Search for the cell housing the specified text and yield its (x, y) center coordinate. 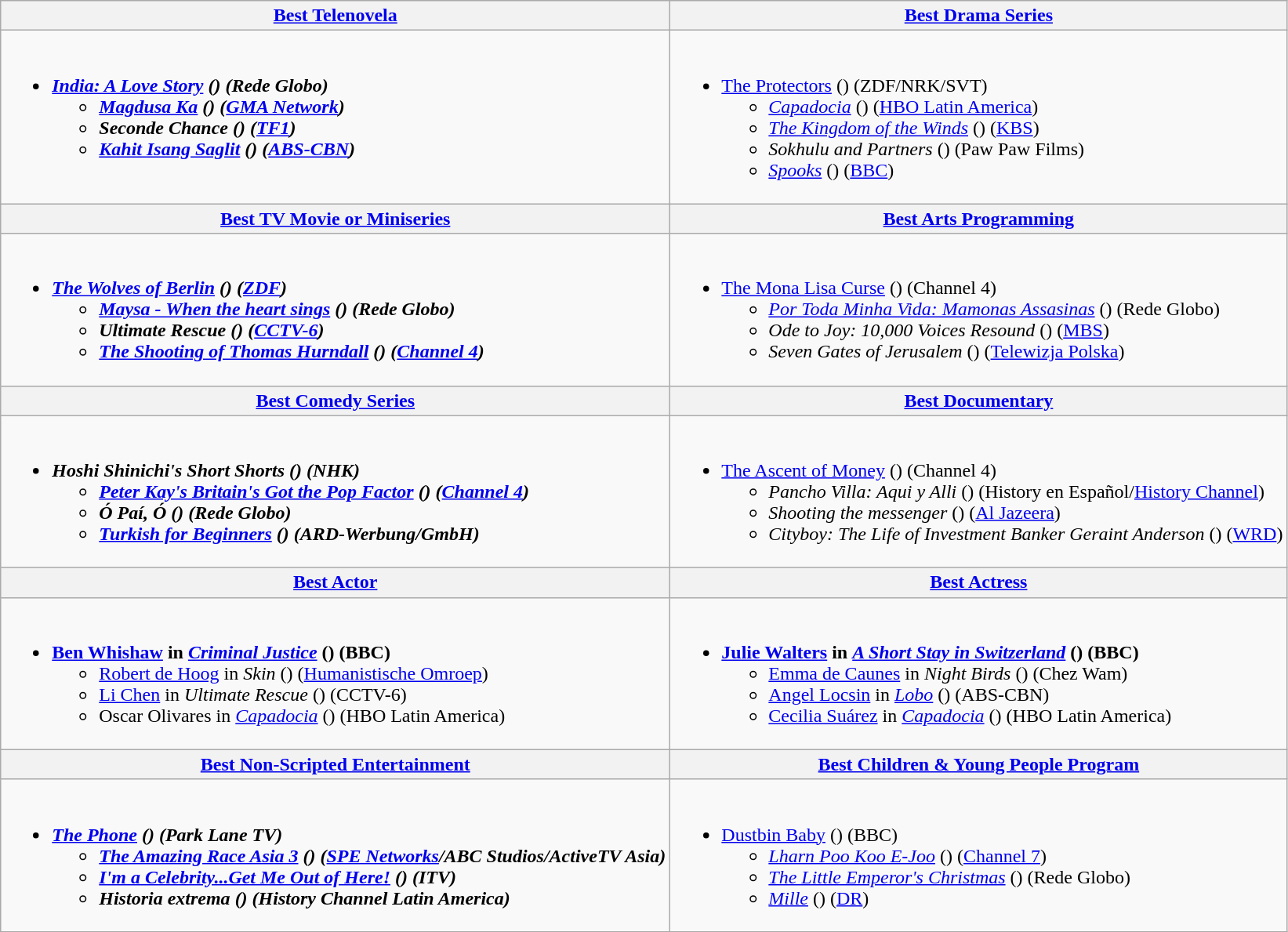
Best Documentary (978, 401)
Best Comedy Series (336, 401)
Best Actress (978, 582)
The Wolves of Berlin () (ZDF)Maysa - When the heart sings () (Rede Globo)Ultimate Rescue () (CCTV-6)The Shooting of Thomas Hurndall () (Channel 4) (336, 310)
Best Drama Series (978, 16)
India: A Love Story () (Rede Globo)Magdusa Ka () (GMA Network)Seconde Chance () (TF1)Kahit Isang Saglit () (ABS-CBN) (336, 118)
Dustbin Baby () (BBC)Lharn Poo Koo E-Joo () (Channel 7)The Little Emperor's Christmas () (Rede Globo)Mille () (DR) (978, 855)
Best Children & Young People Program (978, 764)
Best Telenovela (336, 16)
Best Non-Scripted Entertainment (336, 764)
Best Actor (336, 582)
Best TV Movie or Miniseries (336, 219)
Best Arts Programming (978, 219)
